Return the [x, y] coordinate for the center point of the cell that contains the specified text.  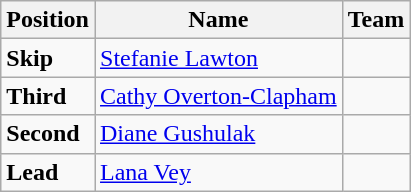
Skip [48, 58]
Third [48, 96]
Cathy Overton-Clapham [218, 96]
Stefanie Lawton [218, 58]
Position [48, 20]
Team [376, 20]
Name [218, 20]
Lana Vey [218, 172]
Second [48, 134]
Diane Gushulak [218, 134]
Lead [48, 172]
